Identify which cell holds the provided text, then report its [X, Y] central coordinate. 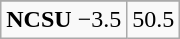
50.5 [154, 20]
NCSU −3.5 [64, 20]
